Return the (X, Y) coordinate for the center point of the cell that contains the specified text.  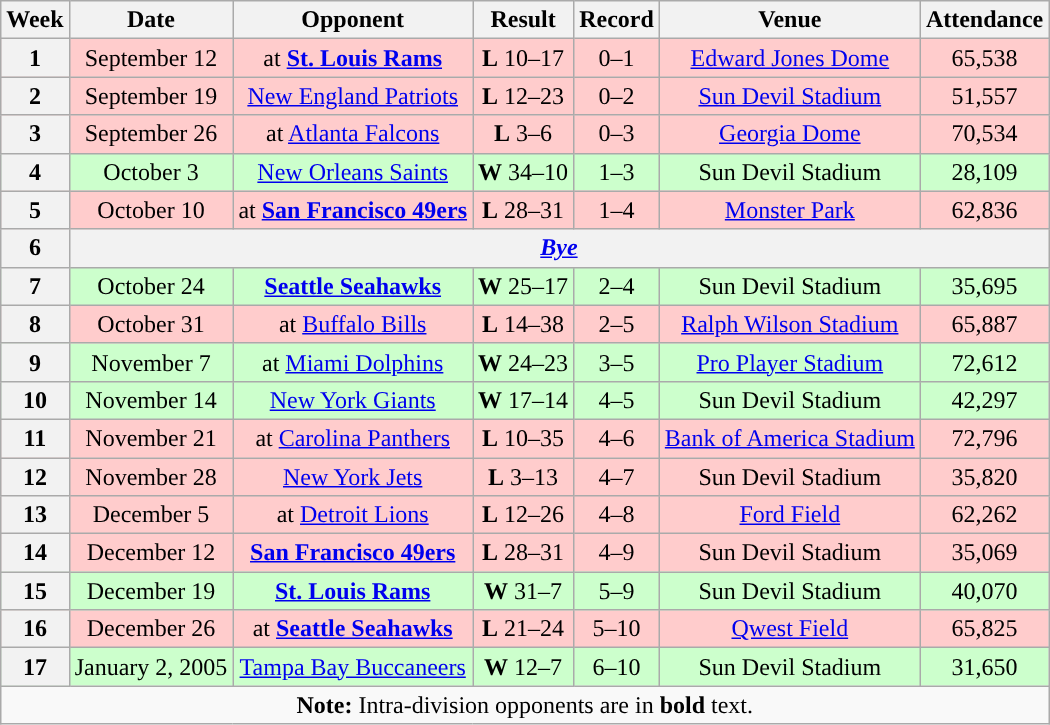
Opponent (353, 20)
L 12–26 (524, 515)
Tampa Bay Buccaneers (353, 667)
New York Jets (353, 477)
October 31 (151, 324)
0–3 (617, 134)
4 (35, 172)
W 12–7 (524, 667)
4–6 (617, 438)
Attendance (984, 20)
Date (151, 20)
72,612 (984, 362)
Qwest Field (790, 629)
December 19 (151, 591)
L 12–23 (524, 96)
at St. Louis Rams (353, 58)
40,070 (984, 591)
10 (35, 400)
L 3–13 (524, 477)
Bank of America Stadium (790, 438)
November 28 (151, 477)
W 34–10 (524, 172)
8 (35, 324)
November 21 (151, 438)
16 (35, 629)
1–3 (617, 172)
62,836 (984, 210)
11 (35, 438)
12 (35, 477)
December 12 (151, 553)
4–8 (617, 515)
5–10 (617, 629)
2–4 (617, 286)
at San Francisco 49ers (353, 210)
at Carolina Panthers (353, 438)
at Atlanta Falcons (353, 134)
at Buffalo Bills (353, 324)
October 10 (151, 210)
L 14–38 (524, 324)
Pro Player Stadium (790, 362)
17 (35, 667)
November 7 (151, 362)
at Detroit Lions (353, 515)
at Miami Dolphins (353, 362)
5 (35, 210)
Venue (790, 20)
San Francisco 49ers (353, 553)
January 2, 2005 (151, 667)
Seattle Seahawks (353, 286)
15 (35, 591)
September 26 (151, 134)
L 3–6 (524, 134)
65,825 (984, 629)
35,820 (984, 477)
65,887 (984, 324)
W 31–7 (524, 591)
New England Patriots (353, 96)
Record (617, 20)
28,109 (984, 172)
6 (35, 248)
October 3 (151, 172)
62,262 (984, 515)
New York Giants (353, 400)
3 (35, 134)
2–5 (617, 324)
42,297 (984, 400)
St. Louis Rams (353, 591)
Monster Park (790, 210)
4–5 (617, 400)
W 25–17 (524, 286)
L 21–24 (524, 629)
35,695 (984, 286)
5–9 (617, 591)
Result (524, 20)
September 19 (151, 96)
2 (35, 96)
14 (35, 553)
7 (35, 286)
L 10–35 (524, 438)
1 (35, 58)
31,650 (984, 667)
Georgia Dome (790, 134)
4–9 (617, 553)
0–2 (617, 96)
December 26 (151, 629)
72,796 (984, 438)
1–4 (617, 210)
at Seattle Seahawks (353, 629)
70,534 (984, 134)
4–7 (617, 477)
6–10 (617, 667)
35,069 (984, 553)
L 10–17 (524, 58)
September 12 (151, 58)
Note: Intra-division opponents are in bold text. (525, 705)
51,557 (984, 96)
65,538 (984, 58)
Edward Jones Dome (790, 58)
Bye (559, 248)
W 24–23 (524, 362)
0–1 (617, 58)
New Orleans Saints (353, 172)
9 (35, 362)
November 14 (151, 400)
October 24 (151, 286)
Ralph Wilson Stadium (790, 324)
December 5 (151, 515)
3–5 (617, 362)
Week (35, 20)
Ford Field (790, 515)
W 17–14 (524, 400)
13 (35, 515)
